Find where the given text appears and provide that cell's center as (x, y) coordinate. 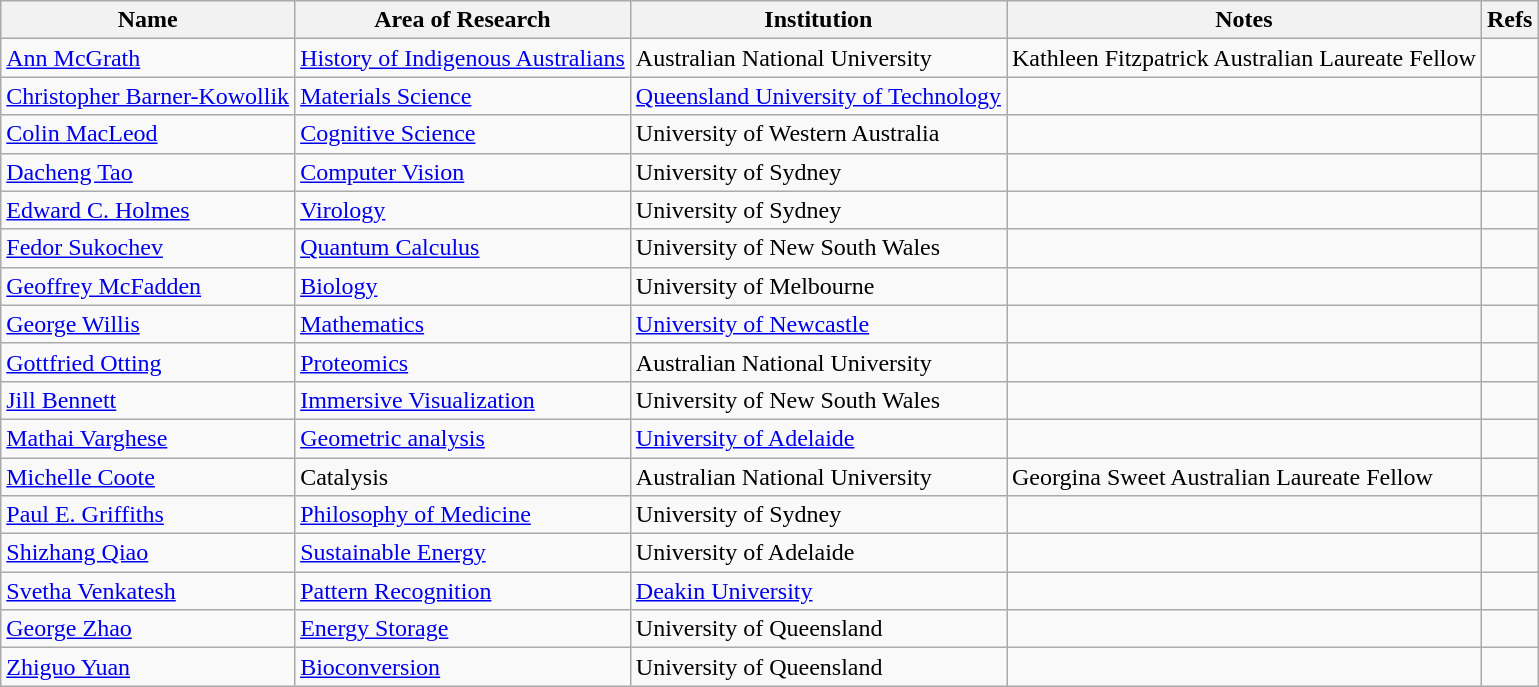
University of Western Australia (818, 134)
Materials Science (463, 96)
Colin MacLeod (148, 134)
Notes (1244, 20)
University of Newcastle (818, 324)
Computer Vision (463, 172)
Immersive Visualization (463, 400)
Paul E. Griffiths (148, 515)
Pattern Recognition (463, 591)
Shizhang Qiao (148, 553)
Fedor Sukochev (148, 248)
Svetha Venkatesh (148, 591)
History of Indigenous Australians (463, 58)
Georgina Sweet Australian Laureate Fellow (1244, 477)
Ann McGrath (148, 58)
Christopher Barner-Kowollik (148, 96)
Name (148, 20)
Dacheng Tao (148, 172)
Cognitive Science (463, 134)
George Willis (148, 324)
Proteomics (463, 362)
Geometric analysis (463, 438)
Catalysis (463, 477)
Institution (818, 20)
Refs (1509, 20)
Virology (463, 210)
Mathai Varghese (148, 438)
Philosophy of Medicine (463, 515)
Sustainable Energy (463, 553)
Mathematics (463, 324)
Energy Storage (463, 629)
Area of Research (463, 20)
Bioconversion (463, 667)
Quantum Calculus (463, 248)
University of Melbourne (818, 286)
Michelle Coote (148, 477)
Zhiguo Yuan (148, 667)
Geoffrey McFadden (148, 286)
Gottfried Otting (148, 362)
Deakin University (818, 591)
Biology (463, 286)
George Zhao (148, 629)
Kathleen Fitzpatrick Australian Laureate Fellow (1244, 58)
Edward C. Holmes (148, 210)
Queensland University of Technology (818, 96)
Jill Bennett (148, 400)
